Capture the cell that displays the provided text and extract its [X, Y] central coordinate. 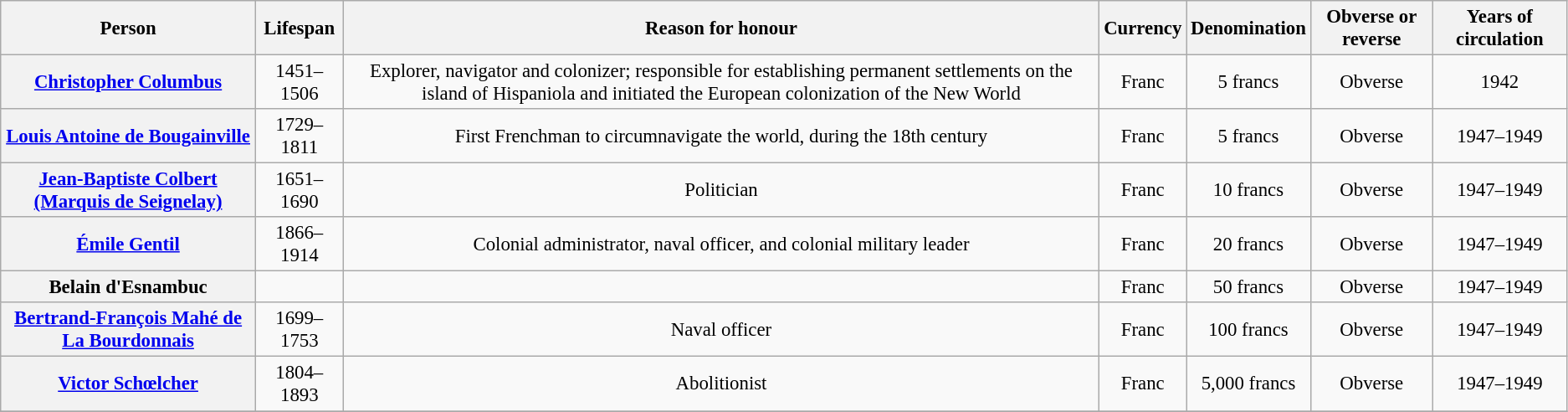
Belain d'Esnambuc [129, 287]
1866–1914 [300, 245]
20 francs [1248, 245]
First Frenchman to circumnavigate the world, during the 18th century [721, 136]
5,000 francs [1248, 384]
Colonial administrator, naval officer, and colonial military leader [721, 245]
1451–1506 [300, 82]
Émile Gentil [129, 245]
1699–1753 [300, 330]
Naval officer [721, 330]
Abolitionist [721, 384]
Lifespan [300, 28]
Obverse or reverse [1371, 28]
100 francs [1248, 330]
1804–1893 [300, 384]
1942 [1499, 82]
10 francs [1248, 191]
Denomination [1248, 28]
Louis Antoine de Bougainville [129, 136]
1651–1690 [300, 191]
Jean-Baptiste Colbert (Marquis de Seignelay) [129, 191]
Christopher Columbus [129, 82]
Years of circulation [1499, 28]
1729–1811 [300, 136]
Politician [721, 191]
Currency [1143, 28]
50 francs [1248, 287]
Bertrand-François Mahé de La Bourdonnais [129, 330]
Victor Schœlcher [129, 384]
Person [129, 28]
Reason for honour [721, 28]
